Return the (x, y) coordinate for the center point of the cell that contains the specified text.  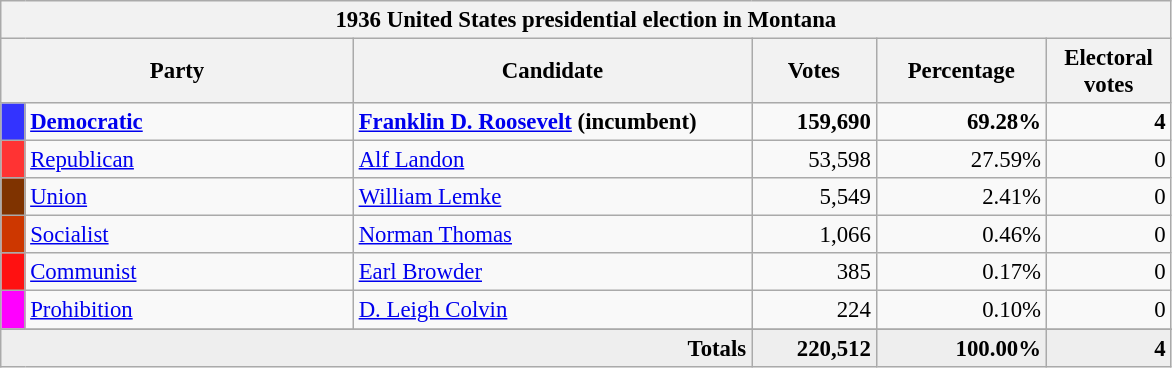
Electoral votes (1108, 72)
27.59% (961, 160)
Alf Landon (552, 160)
53,598 (814, 160)
0.46% (961, 235)
1936 United States presidential election in Montana (586, 20)
Republican (189, 160)
5,549 (814, 197)
Socialist (189, 235)
385 (814, 273)
159,690 (814, 122)
Communist (189, 273)
Democratic (189, 122)
69.28% (961, 122)
100.00% (961, 348)
D. Leigh Colvin (552, 310)
Prohibition (189, 310)
Party (178, 72)
Candidate (552, 72)
0.10% (961, 310)
Franklin D. Roosevelt (incumbent) (552, 122)
2.41% (961, 197)
Votes (814, 72)
Union (189, 197)
220,512 (814, 348)
Percentage (961, 72)
224 (814, 310)
William Lemke (552, 197)
Earl Browder (552, 273)
Norman Thomas (552, 235)
Totals (376, 348)
1,066 (814, 235)
0.17% (961, 273)
